From the cell containing the given text, extract its center point as (x, y) coordinate. 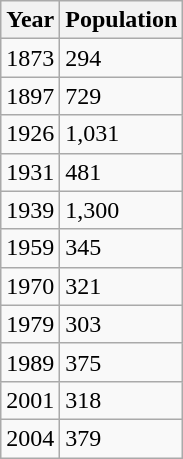
Year (30, 20)
345 (122, 248)
318 (122, 400)
1970 (30, 286)
1979 (30, 324)
Population (122, 20)
1931 (30, 172)
379 (122, 438)
375 (122, 362)
481 (122, 172)
729 (122, 96)
2004 (30, 438)
1,031 (122, 134)
2001 (30, 400)
1989 (30, 362)
1959 (30, 248)
294 (122, 58)
321 (122, 286)
1,300 (122, 210)
1926 (30, 134)
1873 (30, 58)
303 (122, 324)
1897 (30, 96)
1939 (30, 210)
